Locate the cell with the specified text and output its [x, y] center coordinate. 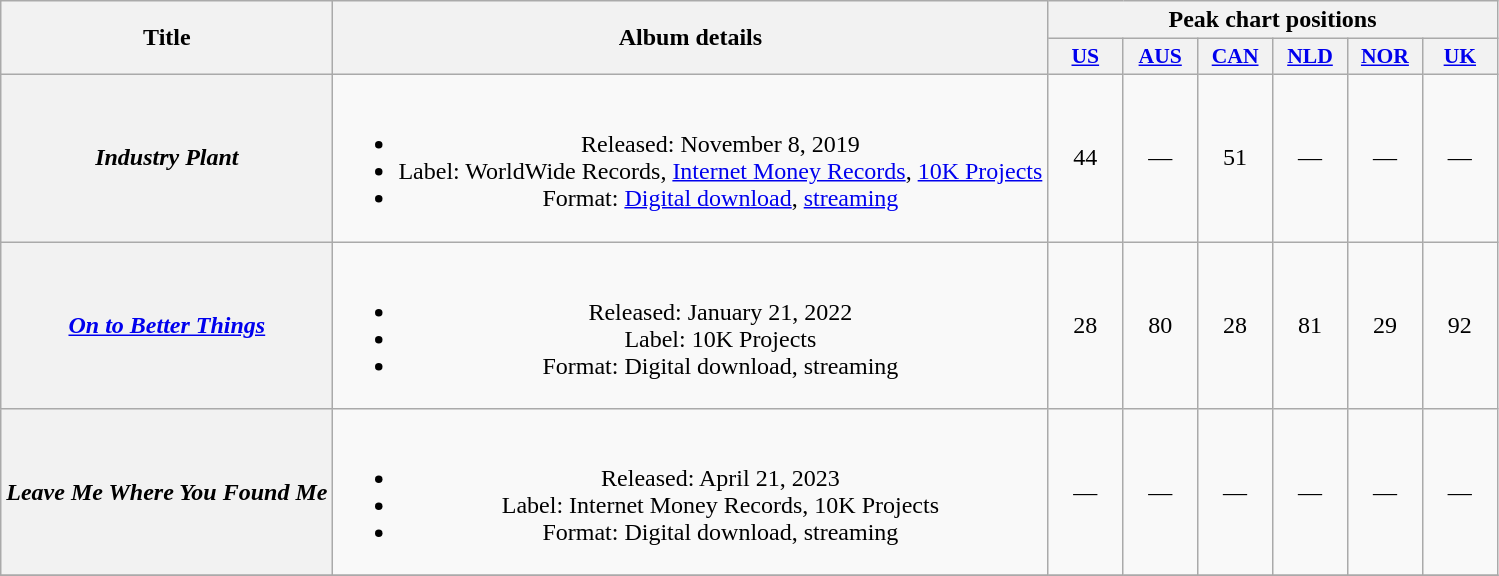
80 [1160, 326]
44 [1086, 158]
CAN [1236, 57]
NLD [1310, 57]
Industry Plant [167, 158]
Album details [690, 38]
Released: April 21, 2023Label: Internet Money Records, 10K ProjectsFormat: Digital download, streaming [690, 492]
AUS [1160, 57]
US [1086, 57]
UK [1460, 57]
81 [1310, 326]
NOR [1384, 57]
Peak chart positions [1272, 20]
Released: November 8, 2019Label: WorldWide Records, Internet Money Records, 10K ProjectsFormat: Digital download, streaming [690, 158]
Released: January 21, 2022Label: 10K ProjectsFormat: Digital download, streaming [690, 326]
Leave Me Where You Found Me [167, 492]
51 [1236, 158]
92 [1460, 326]
On to Better Things [167, 326]
29 [1384, 326]
Title [167, 38]
